For the text-containing cell, return its midpoint in (X, Y) coordinate format. 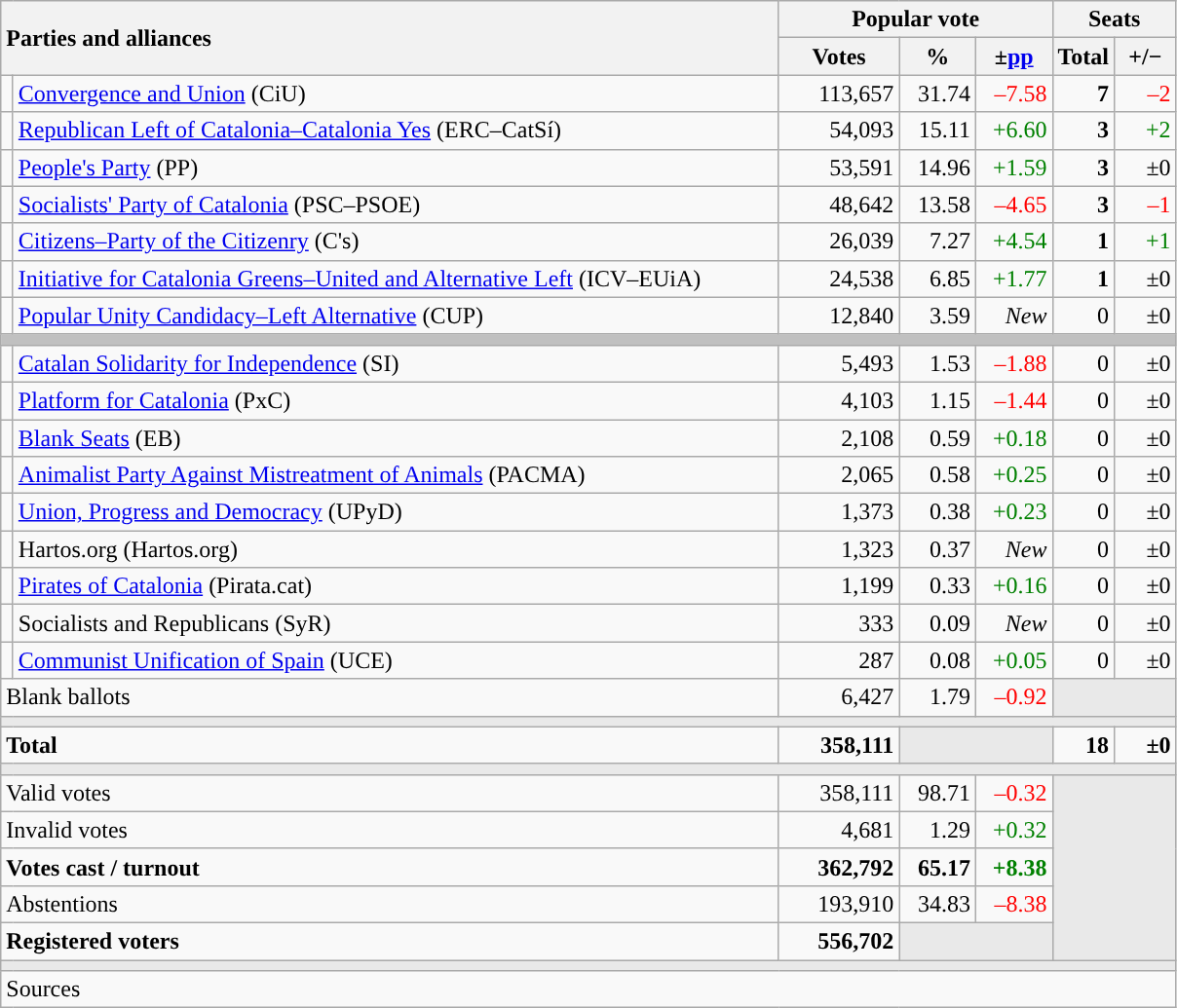
Catalan Solidarity for Independence (SI) (396, 363)
Invalid votes (390, 830)
4,103 (839, 400)
24,538 (839, 279)
Blank Seats (EB) (396, 437)
+0.05 (1013, 660)
People's Party (PP) (396, 168)
–4.65 (1013, 205)
26,039 (839, 242)
1,199 (839, 586)
–8.38 (1013, 904)
Valid votes (390, 793)
+2 (1146, 131)
12,840 (839, 316)
4,681 (839, 830)
287 (839, 660)
Registered voters (390, 941)
15.11 (937, 131)
+0.23 (1013, 512)
1.15 (937, 400)
0.08 (937, 660)
+4.54 (1013, 242)
6,427 (839, 697)
2,065 (839, 475)
Socialists and Republicans (SyR) (396, 623)
+0.18 (1013, 437)
2,108 (839, 437)
3.59 (937, 316)
Popular Unity Candidacy–Left Alternative (CUP) (396, 316)
362,792 (839, 867)
Socialists' Party of Catalonia (PSC–PSOE) (396, 205)
Seats (1115, 19)
Animalist Party Against Mistreatment of Animals (PACMA) (396, 475)
0.37 (937, 549)
0.38 (937, 512)
Parties and alliances (390, 38)
Votes cast / turnout (390, 867)
Communist Unification of Spain (UCE) (396, 660)
1.79 (937, 697)
+0.25 (1013, 475)
0.09 (937, 623)
+/− (1146, 56)
–1.44 (1013, 400)
Union, Progress and Democracy (UPyD) (396, 512)
+1.59 (1013, 168)
+8.38 (1013, 867)
Platform for Catalonia (PxC) (396, 400)
Convergence and Union (CiU) (396, 93)
–0.92 (1013, 697)
14.96 (937, 168)
Abstentions (390, 904)
1.53 (937, 363)
98.71 (937, 793)
Hartos.org (Hartos.org) (396, 549)
65.17 (937, 867)
113,657 (839, 93)
+0.32 (1013, 830)
31.74 (937, 93)
Sources (588, 989)
333 (839, 623)
34.83 (937, 904)
Initiative for Catalonia Greens–United and Alternative Left (ICV–EUiA) (396, 279)
Blank ballots (390, 697)
193,910 (839, 904)
+0.16 (1013, 586)
–1 (1146, 205)
7 (1083, 93)
% (937, 56)
–0.32 (1013, 793)
–7.58 (1013, 93)
–2 (1146, 93)
0.33 (937, 586)
Citizens–Party of the Citizenry (C's) (396, 242)
–1.88 (1013, 363)
54,093 (839, 131)
0.58 (937, 475)
1,323 (839, 549)
6.85 (937, 279)
13.58 (937, 205)
+1.77 (1013, 279)
±pp (1013, 56)
18 (1083, 745)
0.59 (937, 437)
48,642 (839, 205)
5,493 (839, 363)
+6.60 (1013, 131)
Pirates of Catalonia (Pirata.cat) (396, 586)
1.29 (937, 830)
53,591 (839, 168)
7.27 (937, 242)
1,373 (839, 512)
Popular vote (916, 19)
556,702 (839, 941)
Republican Left of Catalonia–Catalonia Yes (ERC–CatSí) (396, 131)
+1 (1146, 242)
Votes (839, 56)
